Find where the given text appears and provide that cell's center as (X, Y) coordinate. 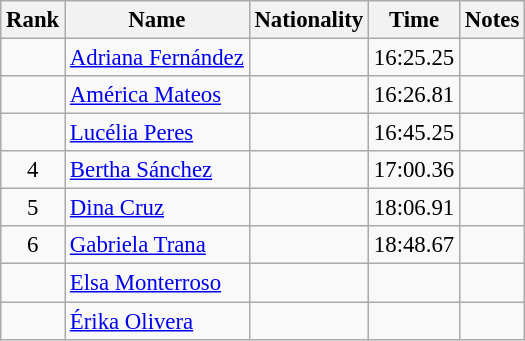
18:06.91 (414, 208)
Nationality (308, 20)
17:00.36 (414, 170)
Bertha Sánchez (158, 170)
16:45.25 (414, 133)
Notes (492, 20)
Rank (33, 20)
América Mateos (158, 95)
5 (33, 208)
4 (33, 170)
16:26.81 (414, 95)
Elsa Monterroso (158, 283)
Lucélia Peres (158, 133)
16:25.25 (414, 58)
Adriana Fernández (158, 58)
6 (33, 245)
Érika Olivera (158, 321)
Gabriela Trana (158, 245)
Time (414, 20)
Dina Cruz (158, 208)
Name (158, 20)
18:48.67 (414, 245)
